Provide the (x, y) coordinate of the cell's center where the given text is located.  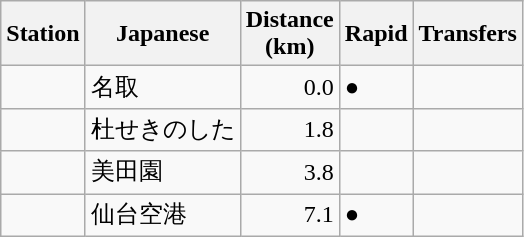
美田園 (162, 172)
7.1 (290, 216)
Japanese (162, 34)
杜せきのした (162, 130)
Transfers (468, 34)
Distance(km) (290, 34)
Rapid (376, 34)
3.8 (290, 172)
0.0 (290, 88)
1.8 (290, 130)
仙台空港 (162, 216)
Station (43, 34)
名取 (162, 88)
